Locate the cell with the specified text and output its (x, y) center coordinate. 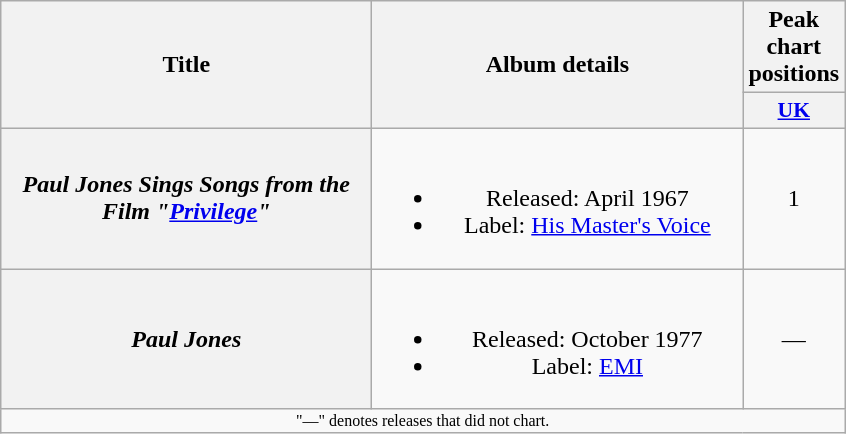
— (794, 338)
Paul Jones Sings Songs from the Film "Privilege" (186, 198)
Paul Jones (186, 338)
Title (186, 65)
Album details (558, 65)
Peak chart positions (794, 47)
UK (794, 111)
Released: October 1977Label: EMI (558, 338)
1 (794, 198)
"—" denotes releases that did not chart. (423, 421)
Released: April 1967Label: His Master's Voice (558, 198)
